Output the [x, y] coordinate of the center of the cell containing the given text.  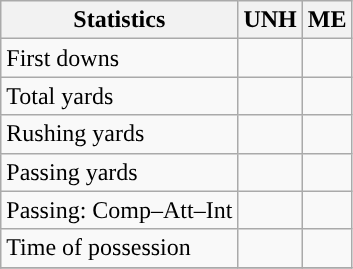
ME [327, 20]
Statistics [120, 20]
UNH [270, 20]
Passing: Comp–Att–Int [120, 210]
Passing yards [120, 172]
Rushing yards [120, 134]
Total yards [120, 96]
First downs [120, 58]
Time of possession [120, 248]
